Output the (x, y) coordinate of the center of the cell containing the given text.  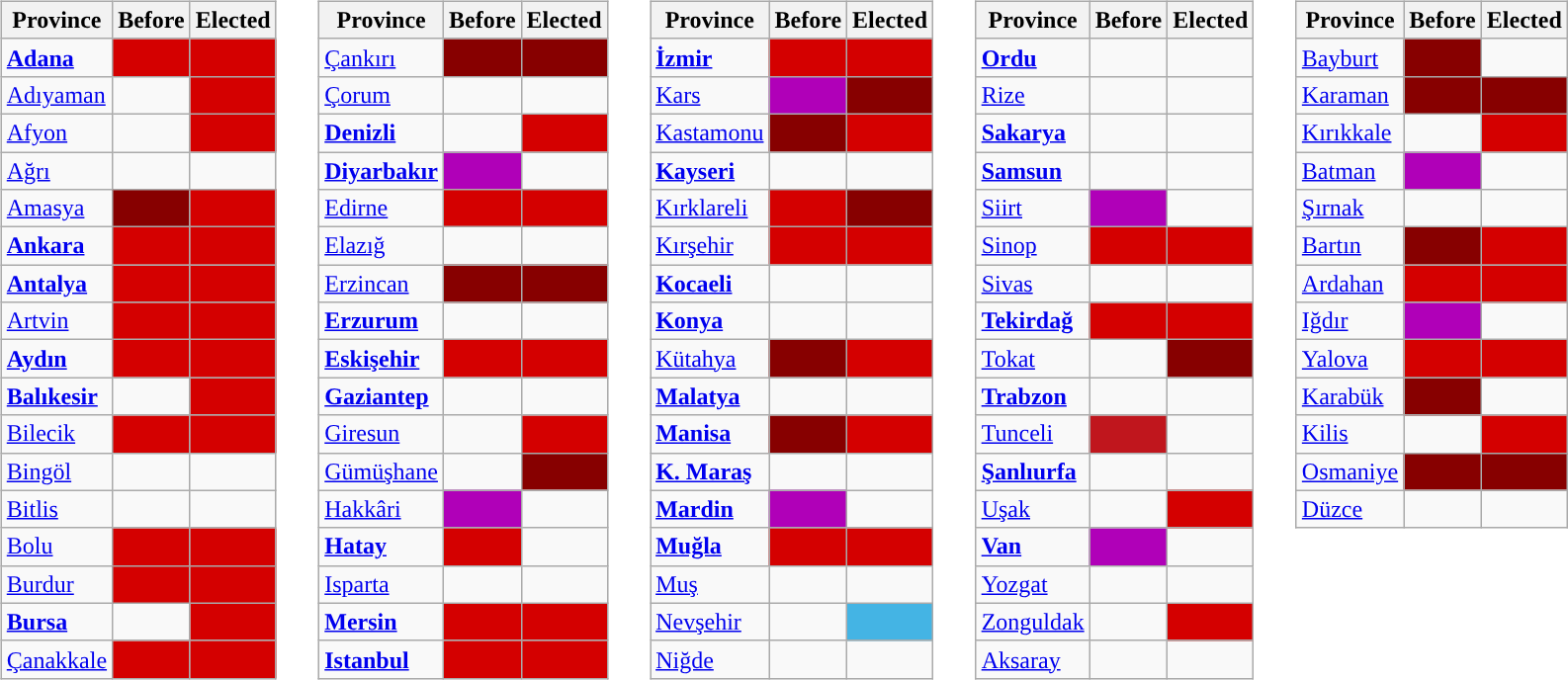
Niğde (710, 659)
Çorum (382, 95)
Van (1032, 547)
Kocaeli (710, 284)
Isparta (382, 584)
Mardin (710, 509)
Yozgat (1032, 584)
Manisa (710, 434)
Konya (710, 321)
Bitlis (56, 509)
Adana (56, 57)
Kastamonu (710, 132)
Kayseri (710, 171)
Yalova (1350, 359)
Batman (1350, 171)
Kırıkkale (1350, 132)
Ağrı (56, 171)
Kars (710, 95)
Karabük (1350, 396)
Çankırı (382, 57)
Rize (1032, 95)
Uşak (1032, 509)
İzmir (710, 57)
Burdur (56, 584)
Artvin (56, 321)
Hakkâri (382, 509)
Adıyaman (56, 95)
Ardahan (1350, 284)
Düzce (1350, 509)
Şanlıurfa (1032, 471)
Sinop (1032, 246)
Aydın (56, 359)
Diyarbakır (382, 171)
Ankara (56, 246)
Muğla (710, 547)
Iğdır (1350, 321)
Erzincan (382, 284)
K. Maraş (710, 471)
Muş (710, 584)
Edirne (382, 209)
Kırşehir (710, 246)
Hatay (382, 547)
Gaziantep (382, 396)
Gümüşhane (382, 471)
Nevşehir (710, 622)
Trabzon (1032, 396)
Eskişehir (382, 359)
Tekirdağ (1032, 321)
Sakarya (1032, 132)
Aksaray (1032, 659)
Siirt (1032, 209)
Çanakkale (56, 659)
Bartın (1350, 246)
Bingöl (56, 471)
Amasya (56, 209)
Zonguldak (1032, 622)
Mersin (382, 622)
Kilis (1350, 434)
Şırnak (1350, 209)
Giresun (382, 434)
Elazığ (382, 246)
Istanbul (382, 659)
Tunceli (1032, 434)
Samsun (1032, 171)
Kırklareli (710, 209)
Ordu (1032, 57)
Osmaniye (1350, 471)
Kütahya (710, 359)
Bayburt (1350, 57)
Balıkesir (56, 396)
Denizli (382, 132)
Malatya (710, 396)
Erzurum (382, 321)
Sivas (1032, 284)
Bilecik (56, 434)
Tokat (1032, 359)
Karaman (1350, 95)
Antalya (56, 284)
Afyon (56, 132)
Bursa (56, 622)
Bolu (56, 547)
